Find where the given text appears and provide that cell's center as (x, y) coordinate. 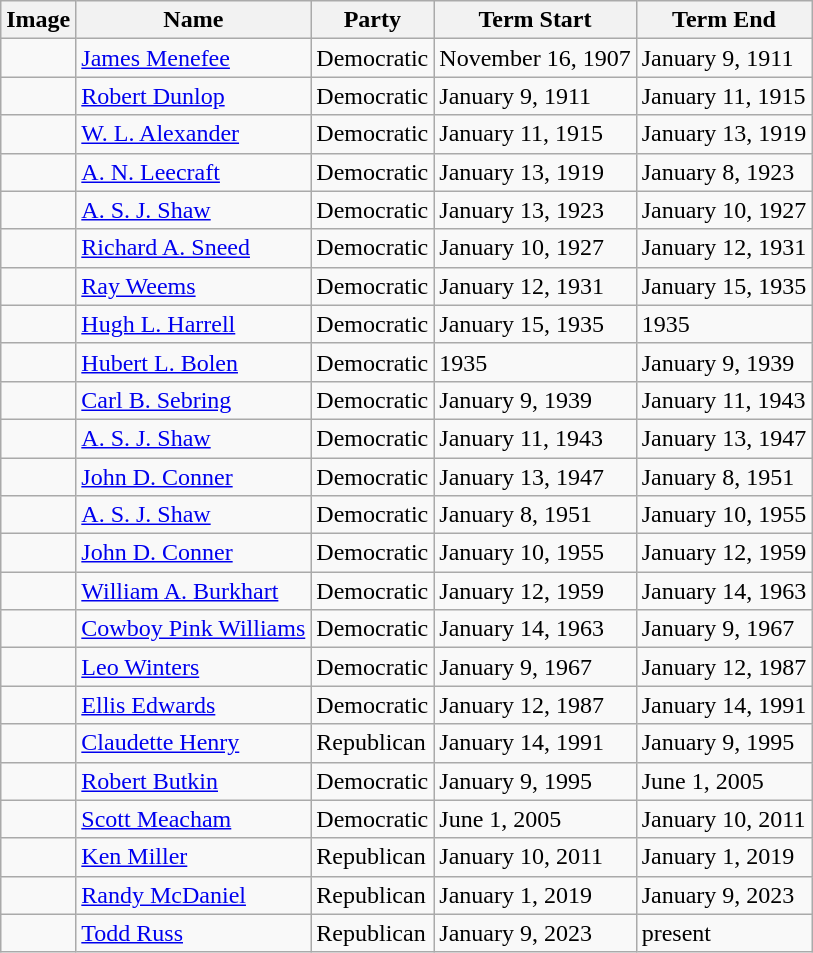
Name (194, 20)
January 13, 1923 (535, 210)
Hugh L. Harrell (194, 324)
Robert Butkin (194, 781)
Term Start (535, 20)
A. N. Leecraft (194, 172)
Claudette Henry (194, 743)
William A. Burkhart (194, 591)
Scott Meacham (194, 819)
W. L. Alexander (194, 134)
Cowboy Pink Williams (194, 629)
Richard A. Sneed (194, 248)
Leo Winters (194, 667)
Ray Weems (194, 286)
January 8, 1923 (724, 172)
Ellis Edwards (194, 705)
Party (372, 20)
Term End (724, 20)
November 16, 1907 (535, 58)
Carl B. Sebring (194, 400)
Hubert L. Bolen (194, 362)
Image (38, 20)
Robert Dunlop (194, 96)
present (724, 933)
Ken Miller (194, 857)
Todd Russ (194, 933)
Randy McDaniel (194, 895)
James Menefee (194, 58)
